From the cell containing the given text, extract its center point as [x, y] coordinate. 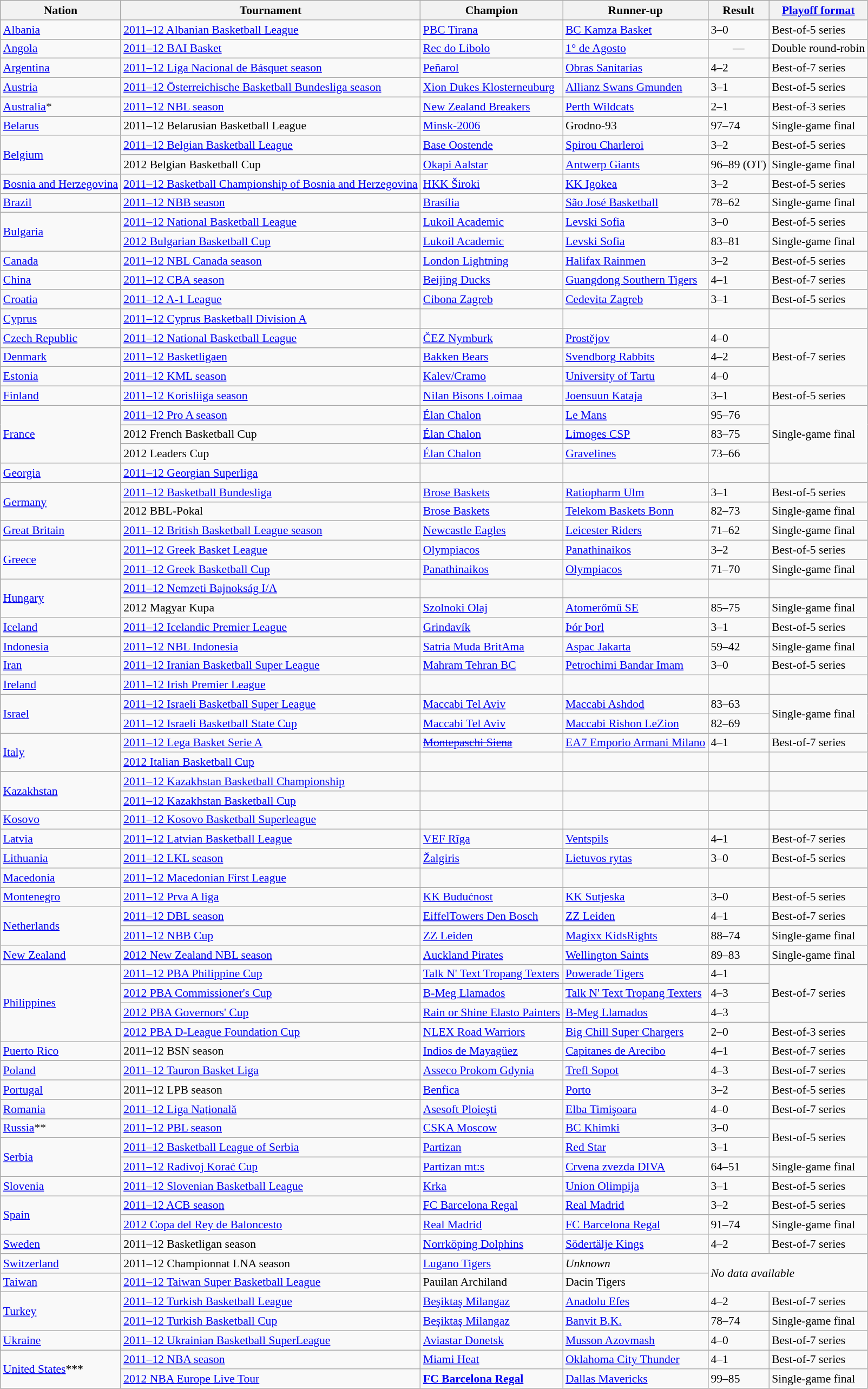
Austria [61, 88]
2012 PBA Commissioner's Cup [271, 993]
Grindavík [491, 627]
Nation [61, 10]
83–63 [738, 705]
Södertälje Kings [635, 1244]
Lugano Tigers [491, 1263]
2012 Belgian Basketball Cup [271, 164]
2011–12 DBL season [271, 917]
Tournament [271, 10]
89–83 [738, 955]
2011–12 NBB Cup [271, 936]
Spirou Charleroi [635, 146]
Auckland Pirates [491, 955]
Benfica [491, 1090]
Norrköping Dolphins [491, 1244]
Wellington Saints [635, 955]
2011–12 KML season [271, 377]
Indios de Mayagüez [491, 1051]
Partizan mt:s [491, 1167]
2011–12 LKL season [271, 859]
83–81 [738, 242]
Great Britain [61, 531]
73–66 [738, 454]
2011–12 Kosovo Basketball Superleague [271, 820]
Perth Wildcats [635, 107]
Beijing Ducks [491, 280]
2011–12 NBB season [271, 203]
China [61, 280]
Portugal [61, 1090]
Limoges CSP [635, 435]
88–74 [738, 936]
2011–12 Slovenian Basketball League [271, 1186]
2012 BBL-Pokal [271, 511]
VEF Rīga [491, 839]
Bulgaria [61, 232]
2011–12 Belarusian Basketball League [271, 126]
EiffelTowers Den Bosch [491, 917]
University of Tartu [635, 377]
Russia** [61, 1128]
Big Chill Super Chargers [635, 1032]
Pauilan Archiland [491, 1282]
2011–12 BSN season [271, 1051]
Latvia [61, 839]
Australia* [61, 107]
2011–12 Tauron Basket Liga [271, 1071]
Union Olimpija [635, 1186]
Trefl Sopot [635, 1071]
2011–12 Icelandic Premier League [271, 627]
Banvit B.K. [635, 1321]
Partizan [491, 1148]
2011–12 Taiwan Super Basketball League [271, 1282]
2011–12 BAI Basket [271, 49]
São José Basketball [635, 203]
Israel [61, 714]
2012 Magyar Kupa [271, 608]
2011–12 ACB season [271, 1206]
95–76 [738, 415]
Base Oostende [491, 146]
Philippines [61, 1003]
2011–12 Israeli Basketball State Cup [271, 723]
Dallas Mavericks [635, 1379]
99–85 [738, 1379]
2011–12 Israeli Basketball Super League [271, 705]
2011–12 Radivoj Korać Cup [271, 1167]
Krka [491, 1186]
Cedevita Zagreb [635, 300]
CSKA Moscow [491, 1128]
Magixx KidsRights [635, 936]
2011–12 Österreichische Basketball Bundesliga season [271, 88]
Ventspils [635, 839]
No data available [788, 1273]
Germany [61, 502]
Finland [61, 396]
1° de Agosto [635, 49]
Runner-up [635, 10]
Angola [61, 49]
KK Igokea [635, 184]
Gravelines [635, 454]
Joensuun Kataja [635, 396]
Lithuania [61, 859]
2011–12 Prva A liga [271, 897]
85–75 [738, 608]
78–62 [738, 203]
Kosovo [61, 820]
Ireland [61, 685]
Porto [635, 1090]
2011–12 Pro A season [271, 415]
2012 NBA Europe Live Tour [271, 1379]
2011–12 Turkish Basketball League [271, 1302]
Žalgiris [491, 859]
2011–12 NBA season [271, 1360]
97–74 [738, 126]
2012 Bulgarian Basketball Cup [271, 242]
Slovenia [61, 1186]
Sweden [61, 1244]
2011–12 Iranian Basketball Super League [271, 666]
HKK Široki [491, 184]
2012 Italian Basketball Cup [271, 762]
Capitanes de Arecibo [635, 1051]
Satria Muda BritAma [491, 647]
Mahram Tehran BC [491, 666]
Obras Sanitarias [635, 68]
Iran [61, 666]
Anadolu Efes [635, 1302]
2012 French Basketball Cup [271, 435]
Lietuvos rytas [635, 859]
2011–12 Basketligaen [271, 357]
Playoff format [818, 10]
Hungary [61, 598]
2011–12 CBA season [271, 280]
Champion [491, 10]
82–73 [738, 511]
96–89 (OT) [738, 164]
BC Khimki [635, 1128]
2011–12 Irish Premier League [271, 685]
KK Budućnost [491, 897]
Ukraine [61, 1340]
Bosnia and Herzegovina [61, 184]
France [61, 434]
2011–12 Basketligan season [271, 1244]
Maccabi Ashdod [635, 705]
Double round-robin [818, 49]
Telekom Baskets Bonn [635, 511]
Argentina [61, 68]
Poland [61, 1071]
2011–12 PBL season [271, 1128]
New Zealand Breakers [491, 107]
Macedonia [61, 878]
Le Mans [635, 415]
Xion Dukes Klosterneuburg [491, 88]
2011–12 LPB season [271, 1090]
Georgia [61, 473]
United States*** [61, 1369]
59–42 [738, 647]
Rec do Libolo [491, 49]
Puerto Rico [61, 1051]
Italy [61, 752]
Peñarol [491, 68]
2011–12 Korisliiga season [271, 396]
Szolnoki Olaj [491, 608]
2011–12 Championnat LNA season [271, 1263]
2011–12 PBA Philippine Cup [271, 974]
Iceland [61, 627]
Grodno-93 [635, 126]
Red Star [635, 1148]
Guangdong Southern Tigers [635, 280]
Nilan Bisons Loimaa [491, 396]
83–75 [738, 435]
82–69 [738, 723]
Allianz Swans Gmunden [635, 88]
NLEX Road Warriors [491, 1032]
2011–12 NBL season [271, 107]
Svendborg Rabbits [635, 357]
Estonia [61, 377]
Minsk-2006 [491, 126]
EA7 Emporio Armani Milano [635, 743]
Asesoft Ploieşti [491, 1109]
2011–12 Albanian Basketball League [271, 30]
2011–12 Basketball League of Serbia [271, 1148]
Atomerőmű SE [635, 608]
2012 PBA D-League Foundation Cup [271, 1032]
ČEZ Nymburk [491, 338]
64–51 [738, 1167]
PBC Tirana [491, 30]
Aviastar Donetsk [491, 1340]
New Zealand [61, 955]
2011–12 Greek Basketball Cup [271, 569]
Petrochimi Bandar Imam [635, 666]
Netherlands [61, 926]
Asseco Prokom Gdynia [491, 1071]
Switzerland [61, 1263]
Cyprus [61, 319]
2012 Leaders Cup [271, 454]
2012 PBA Governors' Cup [271, 1013]
2011–12 Belgian Basketball League [271, 146]
2011–12 Latvian Basketball League [271, 839]
2011–12 Basketball Bundesliga [271, 492]
2011–12 Basketball Championship of Bosnia and Herzegovina [271, 184]
Prostějov [635, 338]
Ratiopharm Ulm [635, 492]
91–74 [738, 1225]
Turkey [61, 1312]
2011–12 Lega Basket Serie A [271, 743]
Kalev/Cramo [491, 377]
Albania [61, 30]
2011–12 Ukrainian Basketball SuperLeague [271, 1340]
Montenegro [61, 897]
Aspac Jakarta [635, 647]
Canada [61, 261]
Serbia [61, 1157]
Maccabi Rishon LeZion [635, 723]
Greece [61, 559]
KK Sutjeska [635, 897]
London Lightning [491, 261]
Newcastle Eagles [491, 531]
Crvena zvezda DIVA [635, 1167]
Kazakhstan [61, 791]
2011–12 NBL Canada season [271, 261]
2–0 [738, 1032]
Musson Azovmash [635, 1340]
Romania [61, 1109]
2011–12 Liga Națională [271, 1109]
Rain or Shine Elasto Painters [491, 1013]
2011–12 Georgian Superliga [271, 473]
Þór Þorl [635, 627]
Result [738, 10]
Belgium [61, 155]
Cibona Zagreb [491, 300]
2011–12 Liga Nacional de Básquet season [271, 68]
Taiwan [61, 1282]
Halifax Rainmen [635, 261]
2011–12 Cyprus Basketball Division A [271, 319]
Elba Timişoara [635, 1109]
Czech Republic [61, 338]
2012 New Zealand NBL season [271, 955]
2011–12 Greek Basket League [271, 550]
Belarus [61, 126]
2011–12 British Basketball League season [271, 531]
Okapi Aalstar [491, 164]
Dacin Tigers [635, 1282]
78–74 [738, 1321]
2011–12 A-1 League [271, 300]
2012 Copa del Rey de Baloncesto [271, 1225]
2011–12 Macedonian First League [271, 878]
71–70 [738, 569]
Unknown [635, 1263]
2–1 [738, 107]
2011–12 Turkish Basketball Cup [271, 1321]
Oklahoma City Thunder [635, 1360]
Powerade Tigers [635, 974]
Brasília [491, 203]
BC Kamza Basket [635, 30]
2011–12 Nemzeti Bajnokság I/A [271, 589]
Antwerp Giants [635, 164]
Croatia [61, 300]
Denmark [61, 357]
2011–12 Kazakhstan Basketball Championship [271, 781]
71–62 [738, 531]
Miami Heat [491, 1360]
Montepaschi Siena [491, 743]
Leicester Riders [635, 531]
Indonesia [61, 647]
— [738, 49]
Spain [61, 1215]
2011–12 NBL Indonesia [271, 647]
2011–12 Kazakhstan Basketball Cup [271, 801]
Brazil [61, 203]
Bakken Bears [491, 357]
